Identify which cell holds the provided text, then report its [x, y] central coordinate. 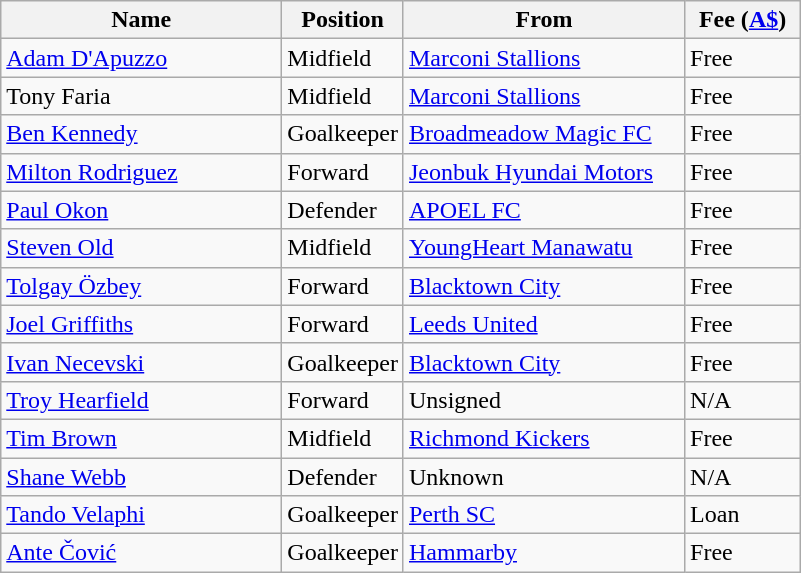
Ben Kennedy [142, 134]
Shane Webb [142, 477]
Milton Rodriguez [142, 172]
Richmond Kickers [544, 438]
Unsigned [544, 400]
Adam D'Apuzzo [142, 58]
Perth SC [544, 515]
Tando Velaphi [142, 515]
Troy Hearfield [142, 400]
Joel Griffiths [142, 324]
YoungHeart Manawatu [544, 248]
APOEL FC [544, 210]
Steven Old [142, 248]
Leeds United [544, 324]
Paul Okon [142, 210]
Tolgay Özbey [142, 286]
Tony Faria [142, 96]
Tim Brown [142, 438]
Name [142, 20]
From [544, 20]
Hammarby [544, 553]
Broadmeadow Magic FC [544, 134]
Position [343, 20]
Unknown [544, 477]
Fee (A$) [743, 20]
Loan [743, 515]
Jeonbuk Hyundai Motors [544, 172]
Ivan Necevski [142, 362]
Ante Čović [142, 553]
